Return (X, Y) of the center of cell containing provided text 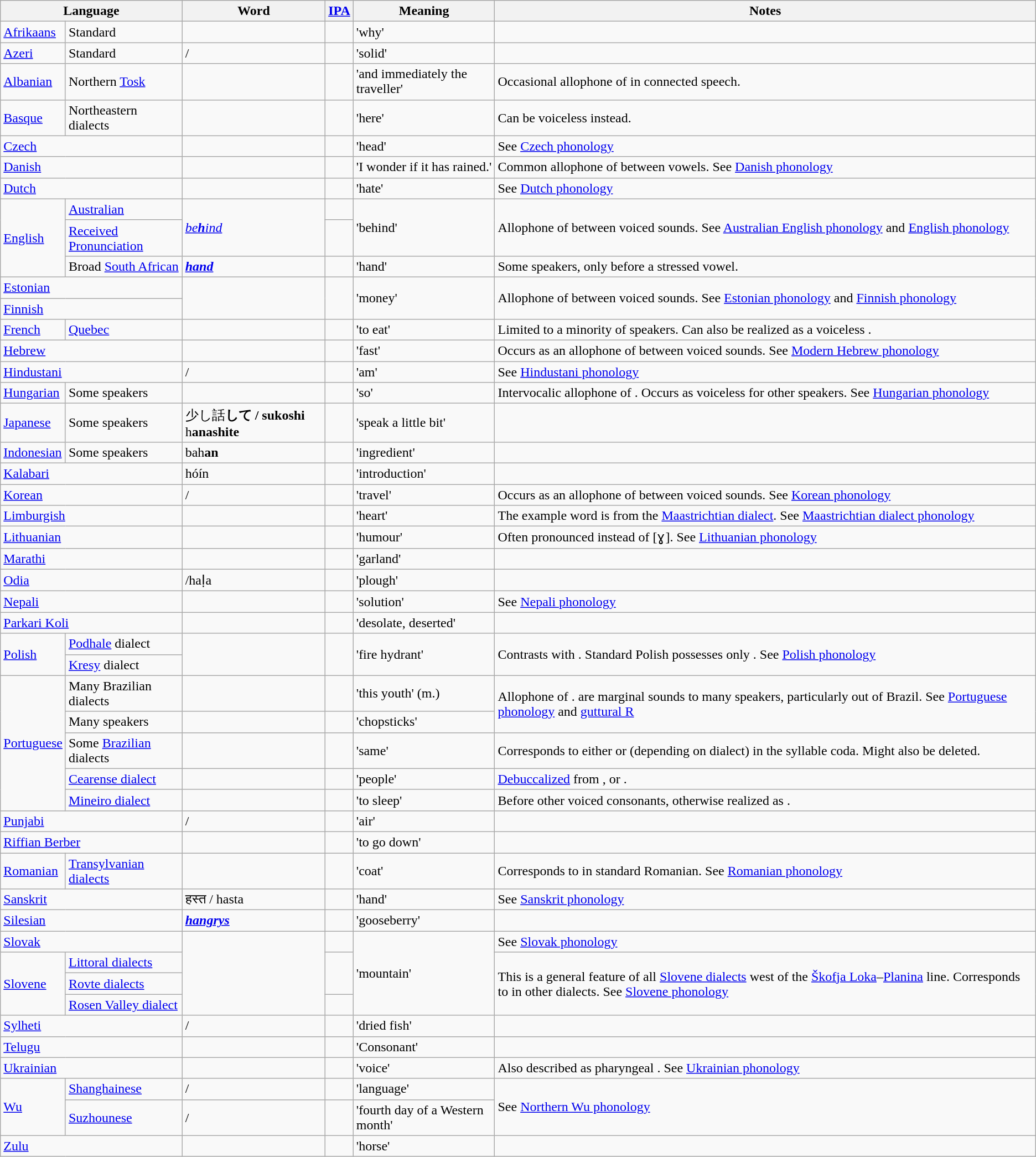
Ukrainian (91, 1068)
Japanese (33, 423)
Occurs as an allophone of between voiced sounds. See Korean phonology (765, 494)
See Sanskrit phonology (765, 900)
'here' (424, 117)
Language (91, 11)
Before other voiced consonants, otherwise realized as . (765, 800)
Danish (91, 167)
'speak a little bit' (424, 423)
See Nepali phonology (765, 602)
Rovte dialects (124, 984)
See Slovak phonology (765, 942)
'am' (424, 372)
'this youth' (m.) (424, 693)
'introduction' (424, 473)
'horse' (424, 1146)
Finnish (91, 308)
Some Brazilian dialects (124, 751)
'desolate, deserted' (424, 623)
Afrikaans (33, 32)
'language' (424, 1089)
Limited to a minority of speakers. Can also be realized as a voiceless . (765, 330)
Occurs as an allophone of between voiced sounds. See Modern Hebrew phonology (765, 351)
Often pronounced instead of [ɣ]. See Lithuanian phonology (765, 538)
Meaning (424, 11)
Zulu (91, 1146)
'heart' (424, 516)
Korean (91, 494)
Shanghainese (124, 1089)
'head' (424, 146)
Albanian (33, 82)
See Dutch phonology (765, 188)
Suzhounese (124, 1117)
Podhale dialect (124, 644)
Also described as pharyngeal . See Ukrainian phonology (765, 1068)
'air' (424, 821)
Allophone of between voiced sounds. See Estonian phonology and Finnish phonology (765, 298)
Quebec (124, 330)
This is a general feature of all Slovene dialects west of the Škofja Loka–Planina line. Corresponds to in other dialects. See Slovene phonology (765, 984)
'plough' (424, 580)
See Northern Wu phonology (765, 1107)
Punjabi (91, 821)
Some speakers, only before a stressed vowel. (765, 266)
Debuccalized from , or . (765, 779)
hóín (253, 473)
'to sleep' (424, 800)
Many speakers (124, 722)
Silesian (91, 921)
'to go down' (424, 842)
Azeri (33, 53)
Received Pronunciation (124, 238)
'people' (424, 779)
'ingredient' (424, 452)
Corresponds to either or (depending on dialect) in the syllable coda. Might also be deleted. (765, 751)
Notes (765, 11)
'voice' (424, 1068)
'mountain' (424, 973)
Riffian Berber (91, 842)
Transylvanian dialects (124, 870)
Littoral dialects (124, 963)
Can be voiceless instead. (765, 117)
behind (253, 227)
'fourth day of a Western month' (424, 1117)
Dutch (91, 188)
हस्त / hasta (253, 900)
'fire hydrant' (424, 654)
French (33, 330)
'solution' (424, 602)
'garland' (424, 559)
'behind' (424, 227)
Australian (124, 209)
Lithuanian (91, 538)
Intervocalic allophone of . Occurs as voiceless for other speakers. See Hungarian phonology (765, 393)
Allophone of between voiced sounds. See Australian English phonology and English phonology (765, 227)
Limburgish (91, 516)
'solid' (424, 53)
'chopsticks' (424, 722)
Allophone of . are marginal sounds to many speakers, particularly out of Brazil. See Portuguese phonology and guttural R (765, 704)
'fast' (424, 351)
hangrys (253, 921)
'and immediately the traveller' (424, 82)
Word (253, 11)
Contrasts with . Standard Polish possesses only . See Polish phonology (765, 654)
'why' (424, 32)
Corresponds to in standard Romanian. See Romanian phonology (765, 870)
Many Brazilian dialects (124, 693)
English (33, 238)
Basque (33, 117)
Common allophone of between vowels. See Danish phonology (765, 167)
Odia (91, 580)
Kalabari (91, 473)
Czech (91, 146)
少し話して / sukoshi hanashite (253, 423)
hand (253, 266)
Sanskrit (91, 900)
/haḷa (253, 580)
Portuguese (33, 743)
Mineiro dialect (124, 800)
'same' (424, 751)
See Czech phonology (765, 146)
Slovak (91, 942)
'humour' (424, 538)
Cearense dialect (124, 779)
Wu (33, 1107)
Parkari Koli (91, 623)
See Hindustani phonology (765, 372)
Sylheti (91, 1026)
Northeastern dialects (124, 117)
'I wonder if it has rained.' (424, 167)
'travel' (424, 494)
The example word is from the Maastrichtian dialect. See Maastrichtian dialect phonology (765, 516)
'dried fish' (424, 1026)
'hate' (424, 188)
Nepali (91, 602)
Polish (33, 654)
Marathi (91, 559)
bahan (253, 452)
Estonian (91, 287)
'gooseberry' (424, 921)
Hindustani (91, 372)
Slovene (33, 984)
Rosen Valley dialect (124, 1005)
Romanian (33, 870)
Hungarian (33, 393)
Occasional allophone of in connected speech. (765, 82)
Broad South African (124, 266)
'so' (424, 393)
Telugu (91, 1047)
Hebrew (91, 351)
IPA (340, 11)
'money' (424, 298)
Kresy dialect (124, 665)
'to eat' (424, 330)
Indonesian (33, 452)
Northern Tosk (124, 82)
'Consonant' (424, 1047)
'coat' (424, 870)
